Identify which cell holds the provided text, then report its [X, Y] central coordinate. 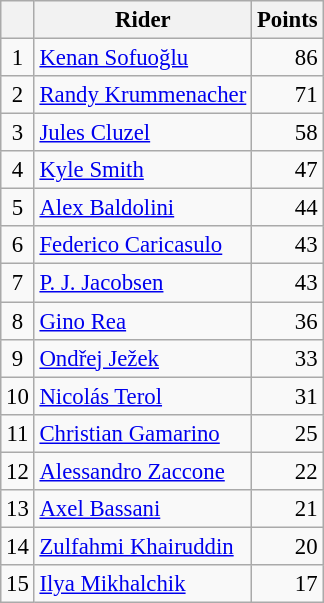
Ilya Mikhalchik [142, 584]
Gino Rea [142, 321]
Kenan Sofuoğlu [142, 58]
11 [18, 433]
7 [18, 283]
31 [288, 396]
36 [288, 321]
2 [18, 95]
13 [18, 509]
22 [288, 471]
12 [18, 471]
Points [288, 20]
4 [18, 170]
Axel Bassani [142, 509]
Federico Caricasulo [142, 245]
Christian Gamarino [142, 433]
Nicolás Terol [142, 396]
14 [18, 546]
33 [288, 358]
71 [288, 95]
Randy Krummenacher [142, 95]
86 [288, 58]
Rider [142, 20]
5 [18, 208]
21 [288, 509]
Alex Baldolini [142, 208]
6 [18, 245]
8 [18, 321]
1 [18, 58]
P. J. Jacobsen [142, 283]
58 [288, 133]
3 [18, 133]
47 [288, 170]
Zulfahmi Khairuddin [142, 546]
9 [18, 358]
Ondřej Ježek [142, 358]
44 [288, 208]
15 [18, 584]
Jules Cluzel [142, 133]
10 [18, 396]
Alessandro Zaccone [142, 471]
25 [288, 433]
Kyle Smith [142, 170]
20 [288, 546]
17 [288, 584]
